Scan for the cell matching the given text and deliver its [x, y] coordinate at center. 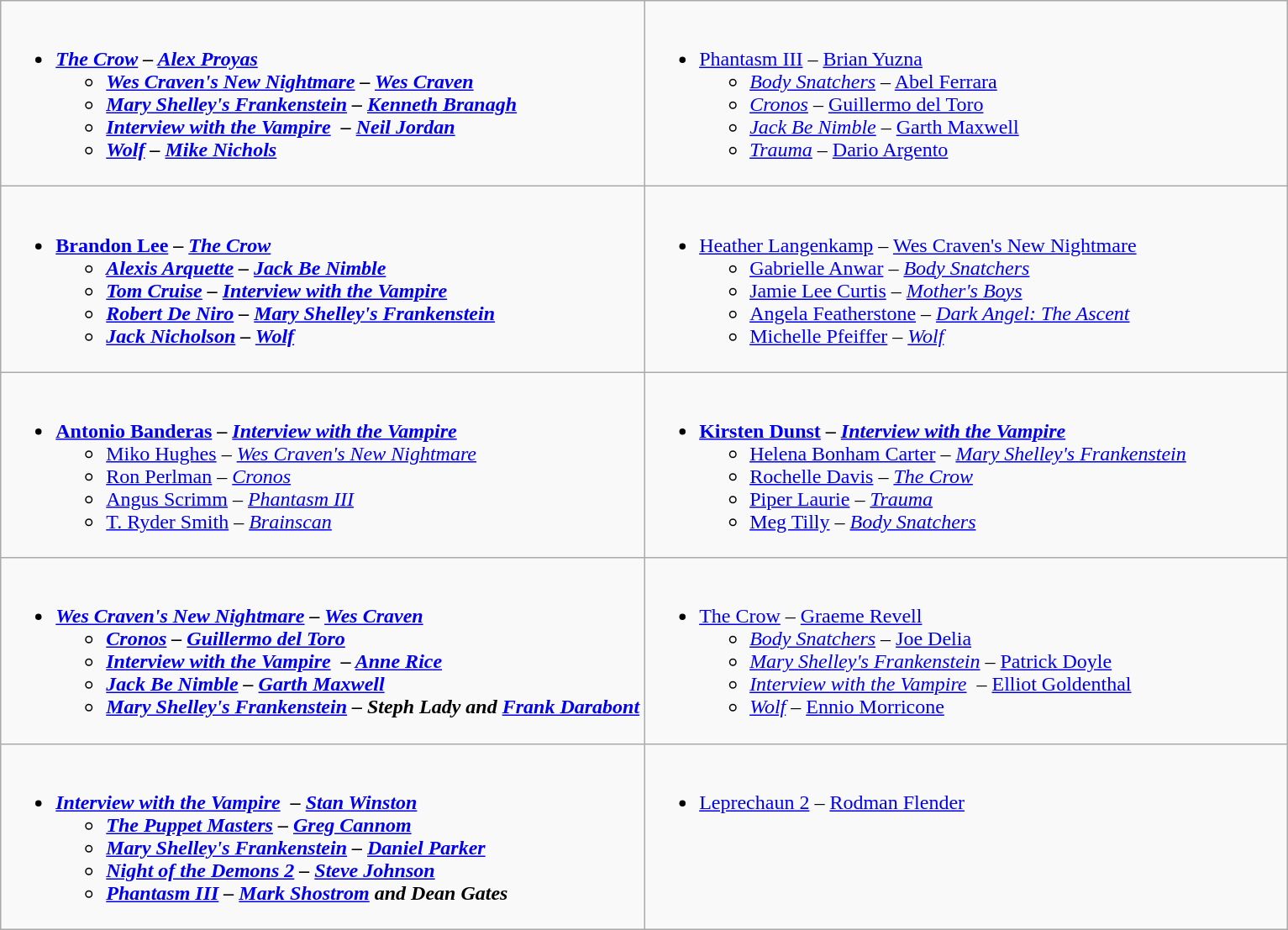
Phantasm III – Brian YuznaBody Snatchers – Abel FerraraCronos – Guillermo del ToroJack Be Nimble – Garth MaxwellTrauma – Dario Argento [966, 94]
Leprechaun 2 – Rodman Flender [966, 837]
